From the cell containing the given text, extract its center point as (X, Y) coordinate. 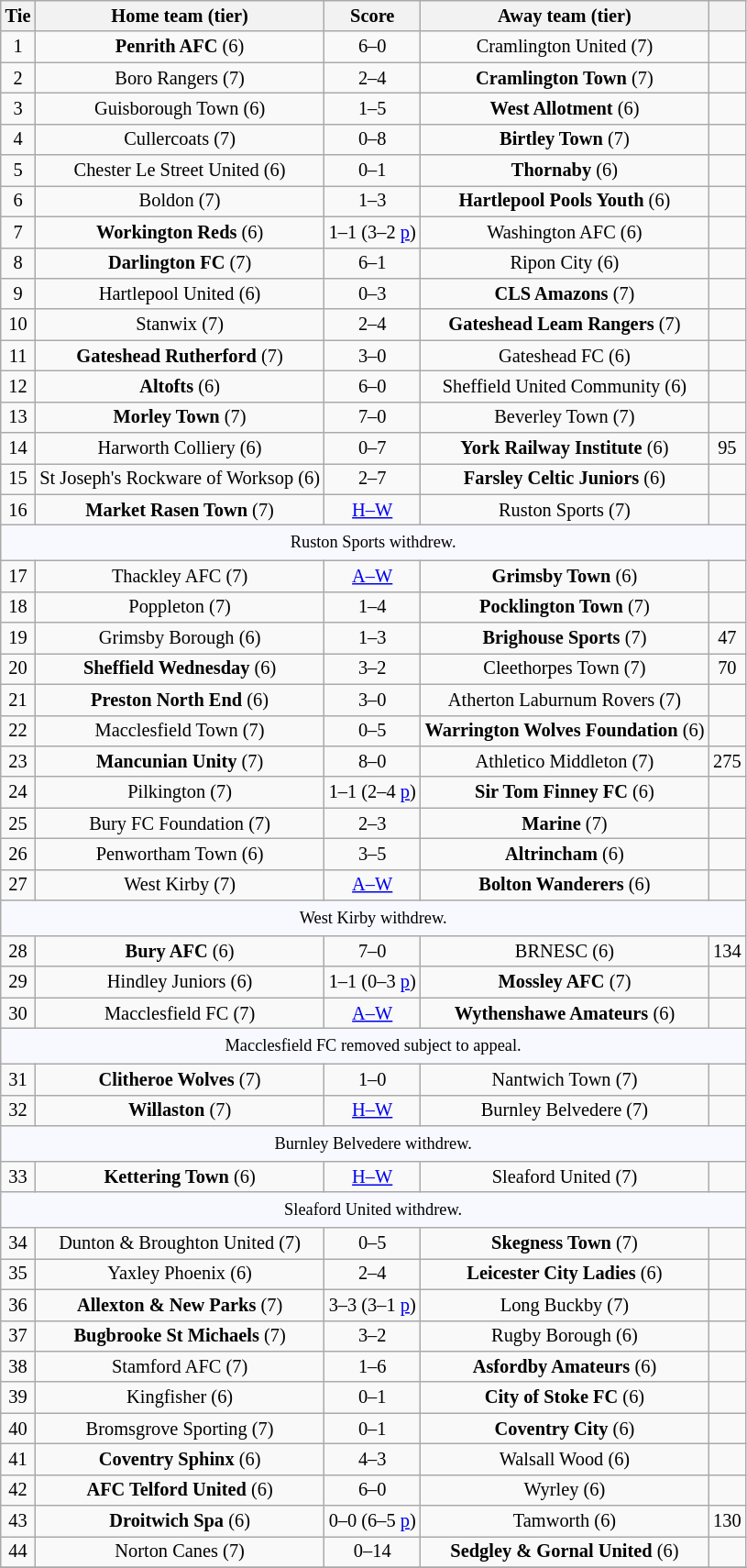
0–7 (372, 448)
Cramlington Town (7) (565, 78)
Pilkington (7) (180, 792)
Sir Tom Finney FC (6) (565, 792)
Burnley Belvedere (7) (565, 1110)
Asfordby Amateurs (6) (565, 1366)
19 (18, 638)
Beverley Town (7) (565, 417)
43 (18, 1521)
Cramlington United (7) (565, 47)
Penwortham Town (6) (180, 854)
11 (18, 356)
47 (727, 638)
Thornaby (6) (565, 171)
29 (18, 982)
9 (18, 293)
Atherton Laburnum Rovers (7) (565, 700)
Altofts (6) (180, 386)
2–7 (372, 479)
Chester Le Street United (6) (180, 171)
Boldon (7) (180, 201)
Willaston (7) (180, 1110)
4–3 (372, 1459)
Bromsgrove Sporting (7) (180, 1429)
Leicester City Ladies (6) (565, 1274)
37 (18, 1336)
Mancunian Unity (7) (180, 761)
26 (18, 854)
Sleaford United withdrew. (374, 1210)
21 (18, 700)
3–5 (372, 854)
Ruston Sports withdrew. (374, 543)
Away team (tier) (565, 16)
8 (18, 263)
Washington AFC (6) (565, 232)
Harworth Colliery (6) (180, 448)
Macclesfield FC removed subject to appeal. (374, 1045)
Thackley AFC (7) (180, 576)
95 (727, 448)
39 (18, 1397)
West Allotment (6) (565, 108)
8–0 (372, 761)
1–1 (3–2 p) (372, 232)
Grimsby Town (6) (565, 576)
1 (18, 47)
Score (372, 16)
Yaxley Phoenix (6) (180, 1274)
Market Rasen Town (7) (180, 510)
Mossley AFC (7) (565, 982)
0–3 (372, 293)
Grimsby Borough (6) (180, 638)
25 (18, 823)
Tamworth (6) (565, 1521)
20 (18, 668)
Morley Town (7) (180, 417)
12 (18, 386)
5 (18, 171)
Gateshead Leam Rangers (7) (565, 325)
Poppleton (7) (180, 607)
0–14 (372, 1551)
Workington Reds (6) (180, 232)
16 (18, 510)
Birtley Town (7) (565, 139)
Pocklington Town (7) (565, 607)
Hindley Juniors (6) (180, 982)
23 (18, 761)
Stanwix (7) (180, 325)
Droitwich Spa (6) (180, 1521)
Penrith AFC (6) (180, 47)
34 (18, 1243)
134 (727, 951)
Allexton & New Parks (7) (180, 1305)
10 (18, 325)
Warrington Wolves Foundation (6) (565, 731)
Walsall Wood (6) (565, 1459)
Clitheroe Wolves (7) (180, 1079)
Darlington FC (7) (180, 263)
35 (18, 1274)
275 (727, 761)
Wythenshawe Amateurs (6) (565, 1013)
33 (18, 1176)
36 (18, 1305)
1–1 (2–4 p) (372, 792)
42 (18, 1490)
AFC Telford United (6) (180, 1490)
Boro Rangers (7) (180, 78)
Cullercoats (7) (180, 139)
7 (18, 232)
Stamford AFC (7) (180, 1366)
13 (18, 417)
Norton Canes (7) (180, 1551)
1–5 (372, 108)
Sedgley & Gornal United (6) (565, 1551)
Tie (18, 16)
0–8 (372, 139)
2 (18, 78)
0–0 (6–5 p) (372, 1521)
6 (18, 201)
CLS Amazons (7) (565, 293)
Wyrley (6) (565, 1490)
3–3 (3–1 p) (372, 1305)
40 (18, 1429)
Long Buckby (7) (565, 1305)
44 (18, 1551)
Bolton Wanderers (6) (565, 885)
Preston North End (6) (180, 700)
Macclesfield Town (7) (180, 731)
Kettering Town (6) (180, 1176)
Guisborough Town (6) (180, 108)
Bury FC Foundation (7) (180, 823)
24 (18, 792)
Gateshead FC (6) (565, 356)
Coventry Sphinx (6) (180, 1459)
Bugbrooke St Michaels (7) (180, 1336)
1–0 (372, 1079)
30 (18, 1013)
Home team (tier) (180, 16)
70 (727, 668)
Sheffield Wednesday (6) (180, 668)
Rugby Borough (6) (565, 1336)
Ruston Sports (7) (565, 510)
2–3 (372, 823)
Nantwich Town (7) (565, 1079)
BRNESC (6) (565, 951)
Coventry City (6) (565, 1429)
15 (18, 479)
32 (18, 1110)
Bury AFC (6) (180, 951)
West Kirby withdrew. (374, 919)
York Railway Institute (6) (565, 448)
Sheffield United Community (6) (565, 386)
Macclesfield FC (7) (180, 1013)
Cleethorpes Town (7) (565, 668)
41 (18, 1459)
4 (18, 139)
Altrincham (6) (565, 854)
Hartlepool Pools Youth (6) (565, 201)
City of Stoke FC (6) (565, 1397)
Ripon City (6) (565, 263)
Athletico Middleton (7) (565, 761)
Farsley Celtic Juniors (6) (565, 479)
Skegness Town (7) (565, 1243)
Hartlepool United (6) (180, 293)
3 (18, 108)
18 (18, 607)
West Kirby (7) (180, 885)
St Joseph's Rockware of Worksop (6) (180, 479)
31 (18, 1079)
Burnley Belvedere withdrew. (374, 1143)
14 (18, 448)
1–1 (0–3 p) (372, 982)
38 (18, 1366)
28 (18, 951)
1–4 (372, 607)
130 (727, 1521)
Kingfisher (6) (180, 1397)
22 (18, 731)
17 (18, 576)
1–6 (372, 1366)
Dunton & Broughton United (7) (180, 1243)
Marine (7) (565, 823)
Gateshead Rutherford (7) (180, 356)
6–1 (372, 263)
27 (18, 885)
Brighouse Sports (7) (565, 638)
Sleaford United (7) (565, 1176)
